Search for the cell housing the specified text and yield its (x, y) center coordinate. 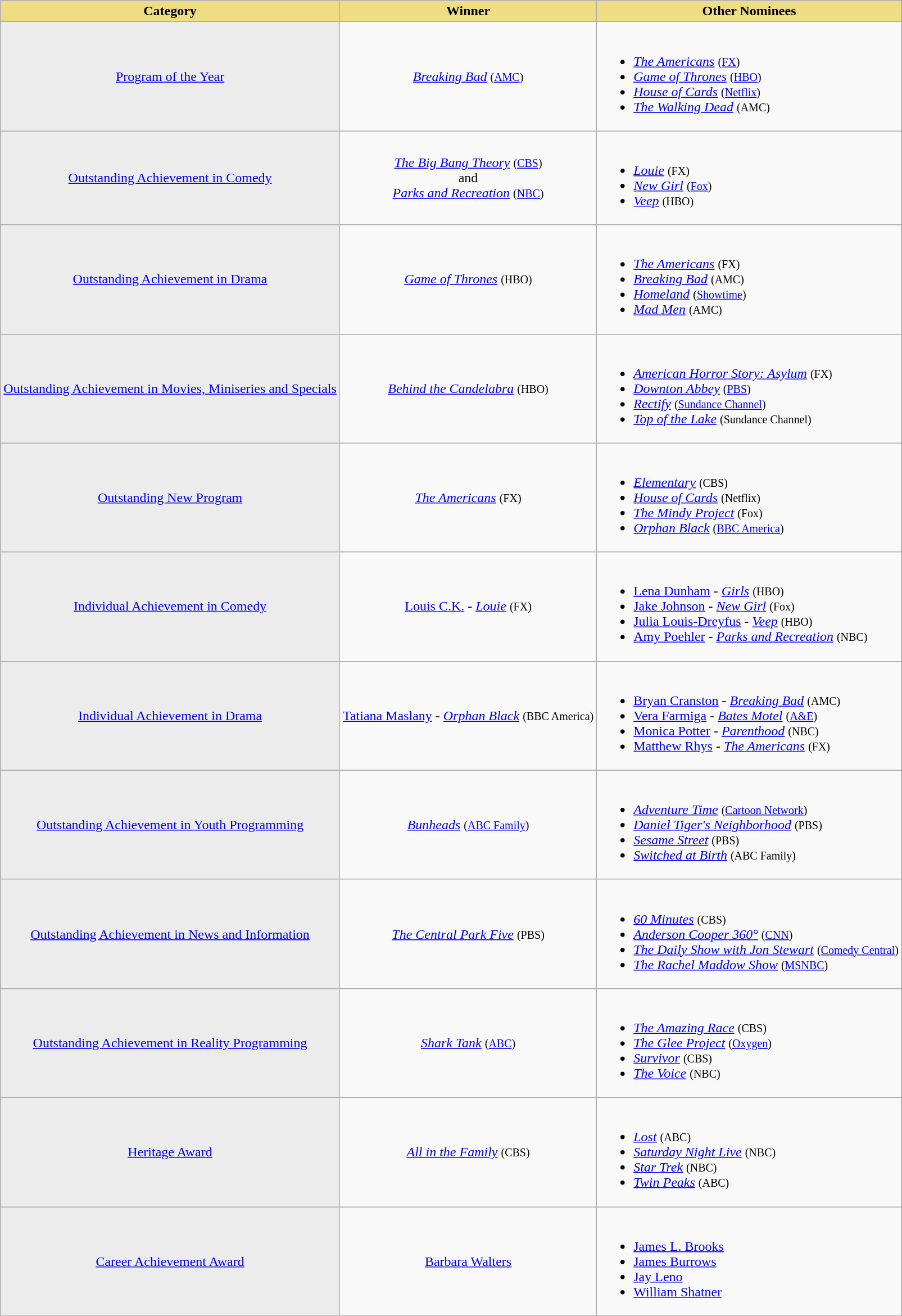
Program of the Year (170, 76)
Outstanding Achievement in News and Information (170, 934)
Shark Tank (ABC) (468, 1043)
Lost (ABC)Saturday Night Live (NBC)Star Trek (NBC)Twin Peaks (ABC) (750, 1152)
Outstanding Achievement in Drama (170, 279)
The Americans (FX)Breaking Bad (AMC)Homeland (Showtime)Mad Men (AMC) (750, 279)
Bryan Cranston - Breaking Bad (AMC)Vera Farmiga - Bates Motel (A&E)Monica Potter - Parenthood (NBC)Matthew Rhys - The Americans (FX) (750, 716)
Louis C.K. - Louie (FX) (468, 607)
The Americans (FX) (468, 498)
American Horror Story: Asylum (FX)Downton Abbey (PBS)Rectify (Sundance Channel)Top of the Lake (Sundance Channel) (750, 388)
Outstanding Achievement in Comedy (170, 178)
Tatiana Maslany - Orphan Black (BBC America) (468, 716)
Game of Thrones (HBO) (468, 279)
Behind the Candelabra (HBO) (468, 388)
James L. BrooksJames BurrowsJay LenoWilliam Shatner (750, 1261)
Outstanding Achievement in Movies, Miniseries and Specials (170, 388)
All in the Family (CBS) (468, 1152)
Adventure Time (Cartoon Network)Daniel Tiger's Neighborhood (PBS)Sesame Street (PBS)Switched at Birth (ABC Family) (750, 825)
Breaking Bad (AMC) (468, 76)
Winner (468, 11)
The Big Bang Theory (CBS) and Parks and Recreation (NBC) (468, 178)
Elementary (CBS)House of Cards (Netflix)The Mindy Project (Fox)Orphan Black (BBC America) (750, 498)
Outstanding Achievement in Youth Programming (170, 825)
Barbara Walters (468, 1261)
Career Achievement Award (170, 1261)
Individual Achievement in Drama (170, 716)
Individual Achievement in Comedy (170, 607)
The Central Park Five (PBS) (468, 934)
The Americans (FX)Game of Thrones (HBO)House of Cards (Netflix)The Walking Dead (AMC) (750, 76)
The Amazing Race (CBS)The Glee Project (Oxygen)Survivor (CBS)The Voice (NBC) (750, 1043)
Category (170, 11)
Other Nominees (750, 11)
Louie (FX)New Girl (Fox)Veep (HBO) (750, 178)
Heritage Award (170, 1152)
Bunheads (ABC Family) (468, 825)
Outstanding New Program (170, 498)
Lena Dunham - Girls (HBO)Jake Johnson - New Girl (Fox)Julia Louis-Dreyfus - Veep (HBO)Amy Poehler - Parks and Recreation (NBC) (750, 607)
Outstanding Achievement in Reality Programming (170, 1043)
60 Minutes (CBS)Anderson Cooper 360° (CNN)The Daily Show with Jon Stewart (Comedy Central)The Rachel Maddow Show (MSNBC) (750, 934)
